Find where the given text appears and provide that cell's center as (x, y) coordinate. 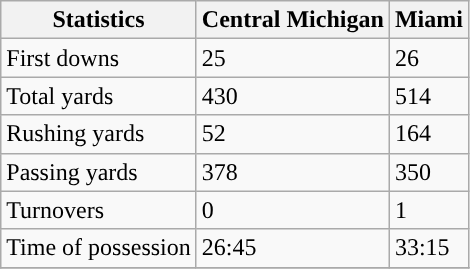
0 (292, 210)
Miami (428, 20)
26 (428, 58)
350 (428, 172)
Time of possession (99, 248)
52 (292, 134)
1 (428, 210)
Rushing yards (99, 134)
25 (292, 58)
Statistics (99, 20)
Turnovers (99, 210)
Central Michigan (292, 20)
33:15 (428, 248)
164 (428, 134)
26:45 (292, 248)
First downs (99, 58)
430 (292, 96)
514 (428, 96)
Total yards (99, 96)
Passing yards (99, 172)
378 (292, 172)
